Return the (x, y) coordinate for the center point of the cell that contains the specified text.  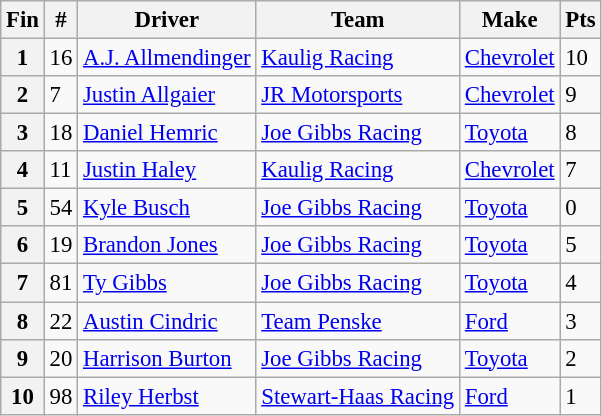
A.J. Allmendinger (167, 58)
19 (60, 245)
Kyle Busch (167, 208)
Justin Allgaier (167, 95)
22 (60, 321)
Team (358, 20)
Pts (580, 20)
Justin Haley (167, 170)
0 (580, 208)
Brandon Jones (167, 245)
# (60, 20)
11 (60, 170)
Make (509, 20)
81 (60, 283)
16 (60, 58)
98 (60, 396)
6 (23, 245)
Riley Herbst (167, 396)
Stewart-Haas Racing (358, 396)
Ty Gibbs (167, 283)
JR Motorsports (358, 95)
Austin Cindric (167, 321)
Harrison Burton (167, 358)
Team Penske (358, 321)
20 (60, 358)
Fin (23, 20)
54 (60, 208)
Driver (167, 20)
18 (60, 133)
Daniel Hemric (167, 133)
